Capture the cell that displays the provided text and extract its [X, Y] central coordinate. 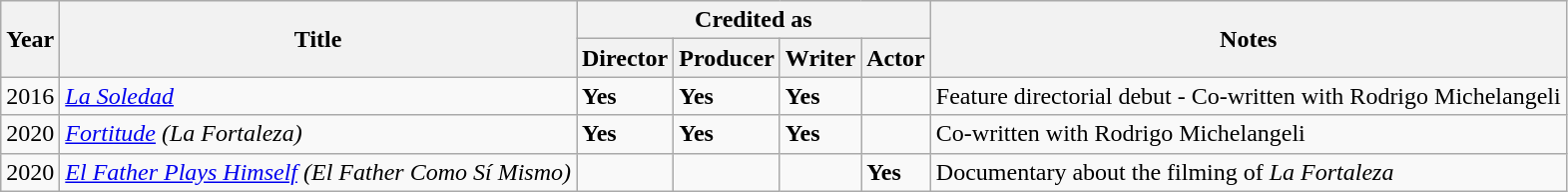
Director [625, 58]
Notes [1248, 39]
Feature directorial debut - Co-written with Rodrigo Michelangeli [1248, 96]
El Father Plays Himself (El Father Como Sí Mismo) [318, 172]
Co-written with Rodrigo Michelangeli [1248, 134]
La Soledad [318, 96]
Writer [820, 58]
Documentary about the filming of La Fortaleza [1248, 172]
Fortitude (La Fortaleza) [318, 134]
Producer [727, 58]
Year [30, 39]
Actor [896, 58]
Credited as [755, 20]
2016 [30, 96]
Title [318, 39]
